Extract the (x, y) coordinate from the center of the cell holding the provided text.  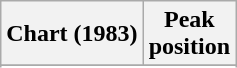
Chart (1983) (72, 34)
Peakposition (189, 34)
